Identify which cell holds the provided text, then report its (X, Y) central coordinate. 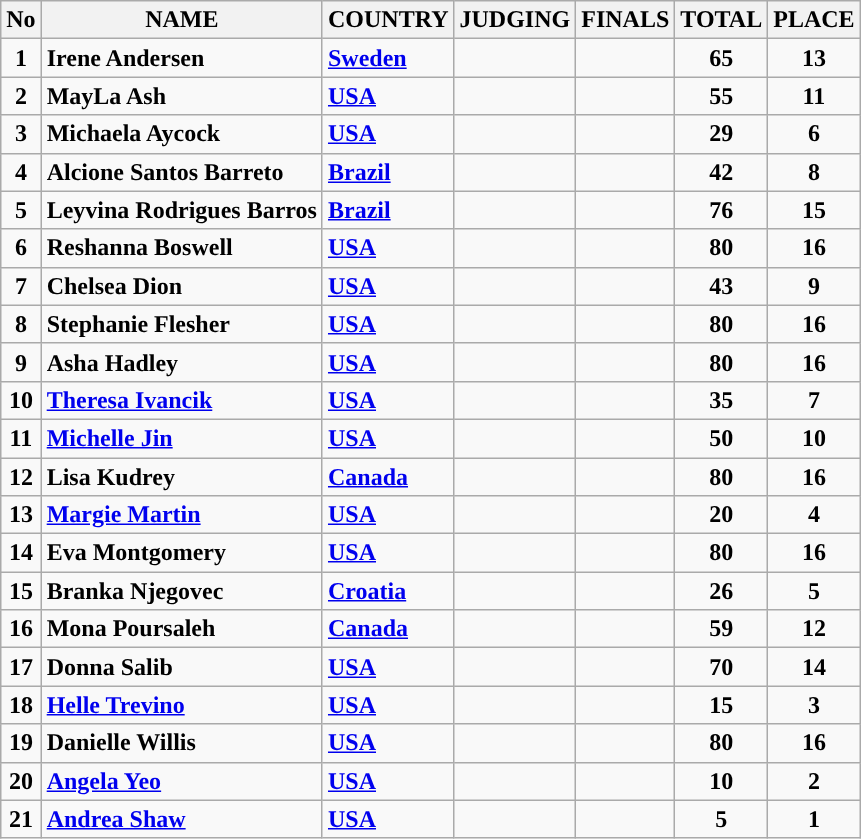
50 (722, 438)
35 (722, 400)
Croatia (388, 591)
Margie Martin (182, 515)
COUNTRY (388, 20)
Sweden (388, 58)
55 (722, 96)
Asha Hadley (182, 362)
42 (722, 172)
65 (722, 58)
Branka Njegovec (182, 591)
No (21, 20)
JUDGING (515, 20)
19 (21, 743)
Mona Poursaleh (182, 629)
Helle Trevino (182, 705)
Reshanna Boswell (182, 248)
PLACE (814, 20)
TOTAL (722, 20)
26 (722, 591)
Andrea Shaw (182, 819)
Eva Montgomery (182, 553)
59 (722, 629)
FINALS (626, 20)
76 (722, 210)
Theresa Ivancik (182, 400)
Lisa Kudrey (182, 477)
Angela Yeo (182, 781)
Michelle Jin (182, 438)
17 (21, 667)
43 (722, 286)
21 (21, 819)
Chelsea Dion (182, 286)
18 (21, 705)
Irene Andersen (182, 58)
Michaela Aycock (182, 134)
MayLa Ash (182, 96)
Stephanie Flesher (182, 324)
70 (722, 667)
Donna Salib (182, 667)
29 (722, 134)
NAME (182, 20)
Danielle Willis (182, 743)
Alcione Santos Barreto (182, 172)
Leyvina Rodrigues Barros (182, 210)
